Determine the [x, y] coordinate at the center of the cell enclosing the given text.  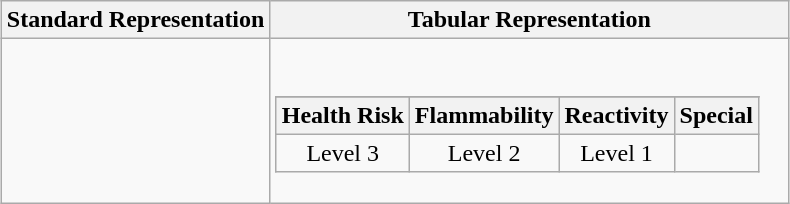
Reactivity [616, 115]
Health Risk Flammability Reactivity Special Level 3 Level 2 Level 1 [530, 121]
Flammability [484, 115]
Standard Representation [136, 20]
Special [716, 115]
Level 3 [342, 153]
Level 2 [484, 153]
Level 1 [616, 153]
Tabular Representation [530, 20]
Health Risk [342, 115]
